Detect which cell encompasses the target text, then output its [X, Y] center coordinate. 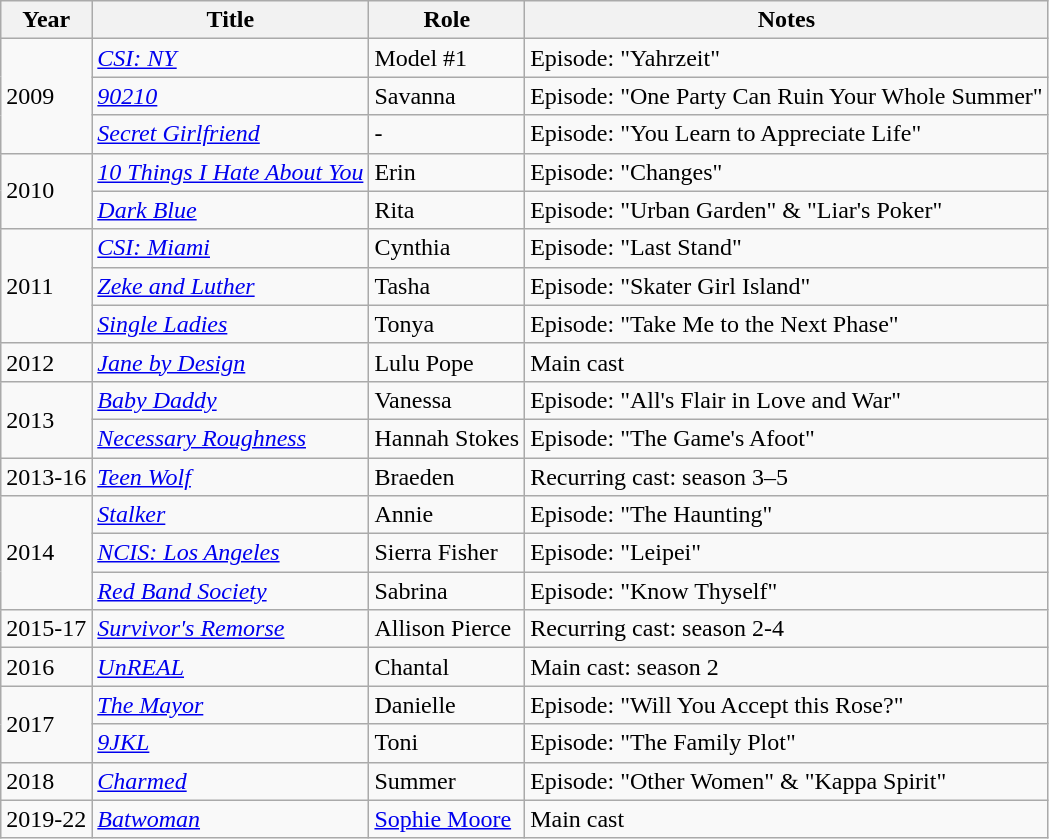
2014 [46, 553]
Episode: "Yahrzeit" [787, 58]
Red Band Society [230, 591]
2010 [46, 191]
UnREAL [230, 667]
Summer [447, 781]
Episode: "Last Stand" [787, 248]
Danielle [447, 705]
Episode: "Changes" [787, 172]
Secret Girlfriend [230, 134]
Episode: "Other Women" & "Kappa Spirit" [787, 781]
Model #1 [447, 58]
Episode: "Skater Girl Island" [787, 286]
Toni [447, 743]
Episode: "One Party Can Ruin Your Whole Summer" [787, 96]
Allison Pierce [447, 629]
2015-17 [46, 629]
Tasha [447, 286]
Episode: "You Learn to Appreciate Life" [787, 134]
Chantal [447, 667]
Role [447, 20]
9JKL [230, 743]
Necessary Roughness [230, 438]
CSI: NY [230, 58]
Batwoman [230, 819]
2013 [46, 419]
Tonya [447, 324]
Episode: "The Haunting" [787, 515]
Episode: "Will You Accept this Rose?" [787, 705]
90210 [230, 96]
Vanessa [447, 400]
2017 [46, 724]
Braeden [447, 477]
Stalker [230, 515]
Baby Daddy [230, 400]
Episode: "Take Me to the Next Phase" [787, 324]
Year [46, 20]
Annie [447, 515]
Lulu Pope [447, 362]
Single Ladies [230, 324]
Sabrina [447, 591]
Cynthia [447, 248]
Survivor's Remorse [230, 629]
2012 [46, 362]
Episode: "The Family Plot" [787, 743]
Episode: "The Game's Afoot" [787, 438]
Sierra Fisher [447, 553]
NCIS: Los Angeles [230, 553]
The Mayor [230, 705]
2016 [46, 667]
Hannah Stokes [447, 438]
Erin [447, 172]
2011 [46, 286]
Main cast: season 2 [787, 667]
Title [230, 20]
- [447, 134]
Episode: "All's Flair in Love and War" [787, 400]
2009 [46, 96]
Notes [787, 20]
Jane by Design [230, 362]
2013-16 [46, 477]
Recurring cast: season 3–5 [787, 477]
10 Things I Hate About You [230, 172]
Dark Blue [230, 210]
Teen Wolf [230, 477]
Episode: "Urban Garden" & "Liar's Poker" [787, 210]
Episode: "Know Thyself" [787, 591]
2019-22 [46, 819]
Sophie Moore [447, 819]
Episode: "Leipei" [787, 553]
Charmed [230, 781]
2018 [46, 781]
Recurring cast: season 2-4 [787, 629]
Zeke and Luther [230, 286]
CSI: Miami [230, 248]
Rita [447, 210]
Savanna [447, 96]
